From the cell containing the given text, extract its center point as (X, Y) coordinate. 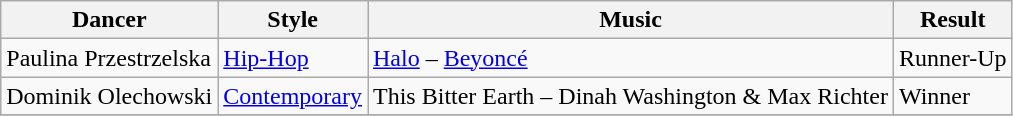
Result (952, 20)
Winner (952, 96)
Runner-Up (952, 58)
Paulina Przestrzelska (110, 58)
Dominik Olechowski (110, 96)
Hip-Hop (293, 58)
Halo – Beyoncé (631, 58)
Dancer (110, 20)
Contemporary (293, 96)
This Bitter Earth – Dinah Washington & Max Richter (631, 96)
Style (293, 20)
Music (631, 20)
